From the cell containing the given text, extract its center point as (x, y) coordinate. 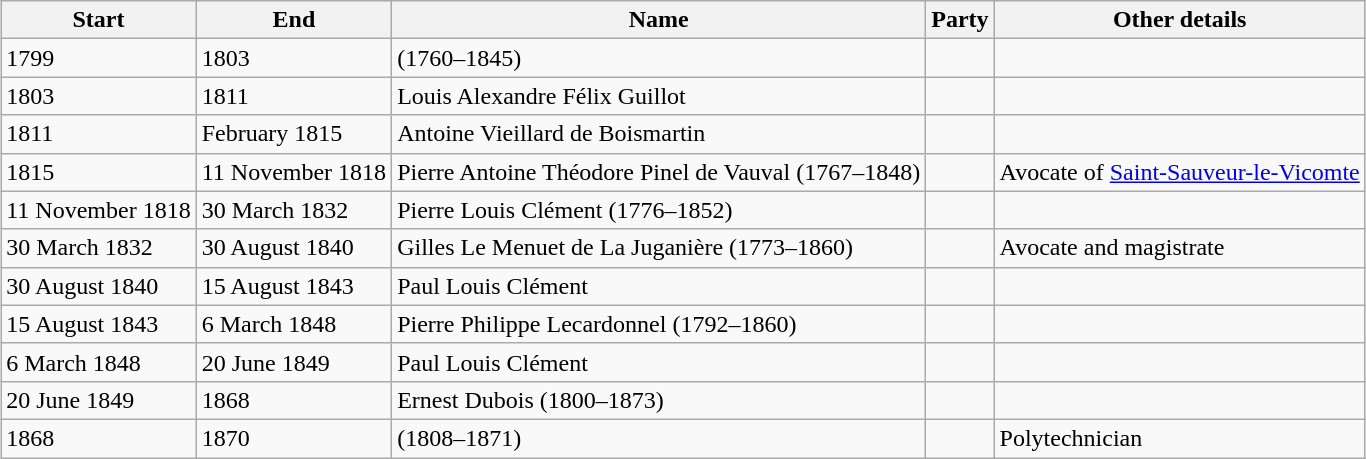
1870 (294, 438)
Antoine Vieillard de Boismartin (659, 134)
1815 (98, 172)
End (294, 20)
Party (960, 20)
Avocate of Saint-Sauveur-le-Vicomte (1180, 172)
Pierre Louis Clément (1776–1852) (659, 210)
Polytechnician (1180, 438)
Avocate and magistrate (1180, 248)
Pierre Antoine Théodore Pinel de Vauval (1767–1848) (659, 172)
February 1815 (294, 134)
(1808–1871) (659, 438)
Ernest Dubois (1800–1873) (659, 400)
Start (98, 20)
Pierre Philippe Lecardonnel (1792–1860) (659, 324)
Name (659, 20)
Other details (1180, 20)
Gilles Le Menuet de La Juganière (1773–1860) (659, 248)
1799 (98, 58)
(1760–1845) (659, 58)
Louis Alexandre Félix Guillot (659, 96)
